Capture the cell that displays the provided text and extract its (X, Y) central coordinate. 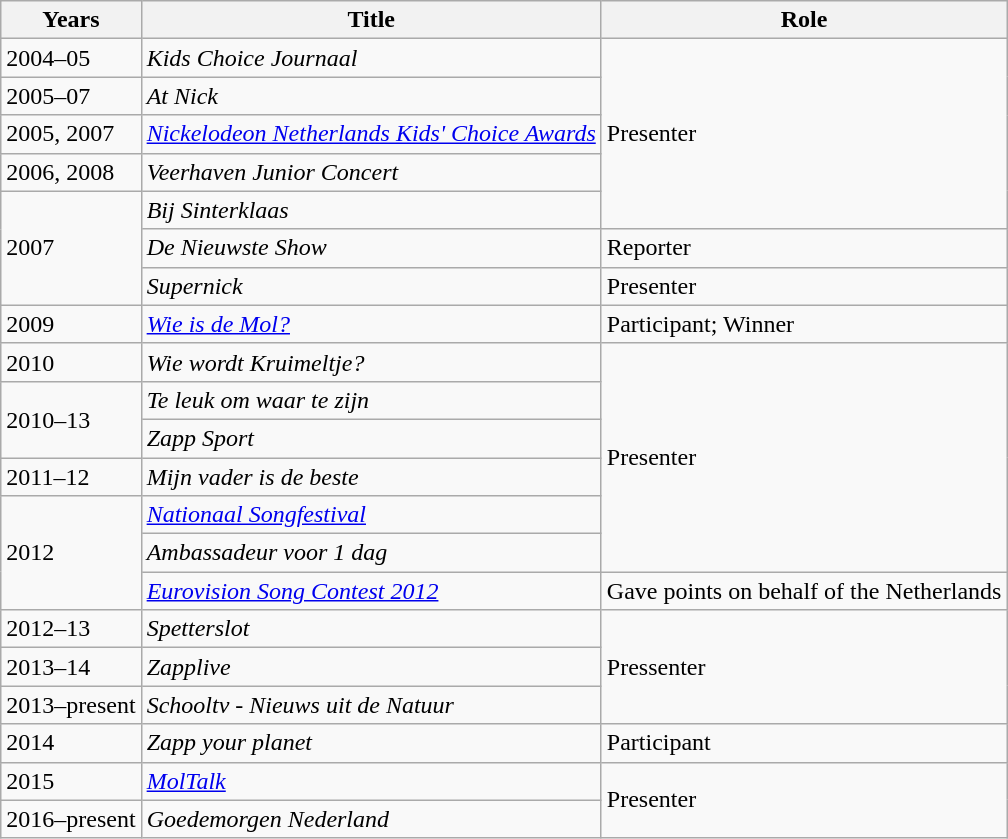
Pressenter (804, 667)
Zapplive (371, 667)
2012 (71, 553)
Participant; Winner (804, 324)
2004–05 (71, 58)
Goedemorgen Nederland (371, 819)
Zapp your planet (371, 743)
2005, 2007 (71, 134)
Nationaal Songfestival (371, 515)
Ambassadeur voor 1 dag (371, 553)
Supernick (371, 286)
2014 (71, 743)
De Nieuwste Show (371, 248)
Mijn vader is de beste (371, 477)
Wie wordt Kruimeltje? (371, 362)
2011–12 (71, 477)
MolTalk (371, 781)
Eurovision Song Contest 2012 (371, 591)
2005–07 (71, 96)
2010 (71, 362)
2006, 2008 (71, 172)
Zapp Sport (371, 438)
2012–13 (71, 629)
2013–14 (71, 667)
Gave points on behalf of the Netherlands (804, 591)
Bij Sinterklaas (371, 210)
2009 (71, 324)
Years (71, 20)
2013–present (71, 705)
Veerhaven Junior Concert (371, 172)
Schooltv - Nieuws uit de Natuur (371, 705)
Wie is de Mol? (371, 324)
At Nick (371, 96)
Participant (804, 743)
2015 (71, 781)
2010–13 (71, 419)
2007 (71, 248)
Role (804, 20)
Title (371, 20)
2016–present (71, 819)
Nickelodeon Netherlands Kids' Choice Awards (371, 134)
Spetterslot (371, 629)
Reporter (804, 248)
Kids Choice Journaal (371, 58)
Te leuk om waar te zijn (371, 400)
